Output the (x, y) coordinate of the center of the cell containing the given text.  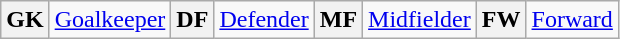
Goalkeeper (110, 20)
FW (501, 20)
Defender (264, 20)
Forward (572, 20)
DF (192, 20)
MF (338, 20)
Midfielder (420, 20)
GK (25, 20)
